Return the (X, Y) coordinate for the center point of the cell that contains the specified text.  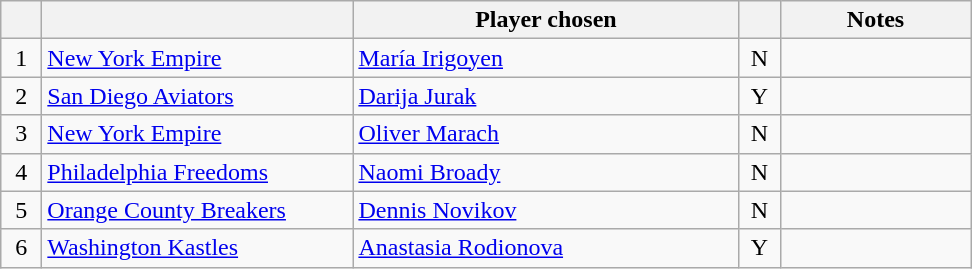
Anastasia Rodionova (546, 248)
María Irigoyen (546, 58)
Darija Jurak (546, 96)
Player chosen (546, 20)
5 (22, 210)
Philadelphia Freedoms (198, 172)
Orange County Breakers (198, 210)
Notes (876, 20)
2 (22, 96)
Washington Kastles (198, 248)
4 (22, 172)
1 (22, 58)
Naomi Broady (546, 172)
6 (22, 248)
Dennis Novikov (546, 210)
3 (22, 134)
Oliver Marach (546, 134)
San Diego Aviators (198, 96)
